Capture the cell that displays the provided text and extract its (X, Y) central coordinate. 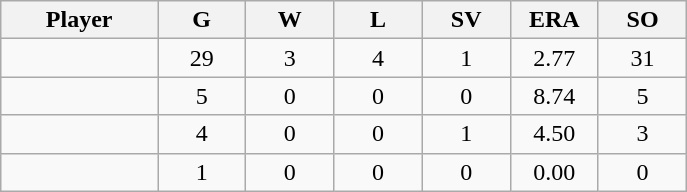
8.74 (554, 96)
L (378, 20)
31 (642, 58)
4.50 (554, 134)
SV (466, 20)
G (202, 20)
W (290, 20)
Player (80, 20)
ERA (554, 20)
29 (202, 58)
2.77 (554, 58)
0.00 (554, 172)
SO (642, 20)
